Identify which cell holds the provided text, then report its (x, y) central coordinate. 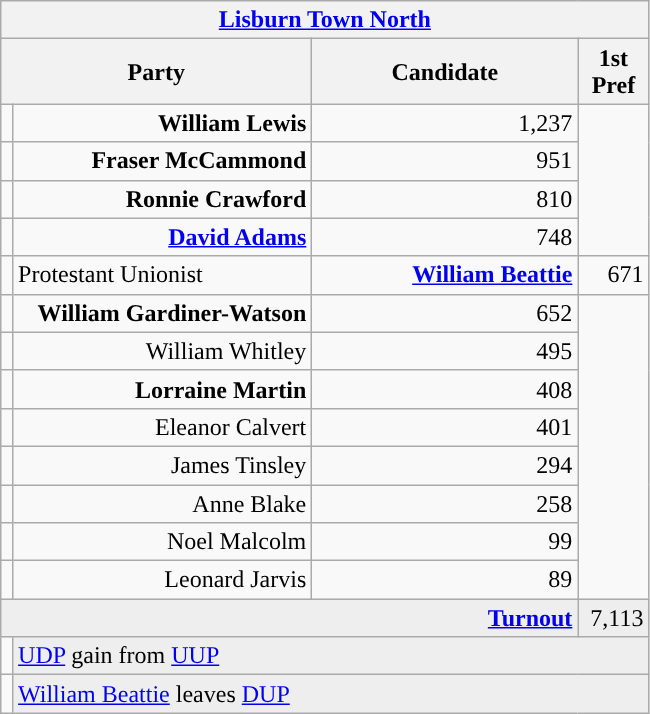
294 (445, 465)
William Whitley (162, 351)
Noel Malcolm (162, 542)
7,113 (614, 618)
Lisburn Town North (325, 20)
Leonard Jarvis (162, 580)
408 (445, 389)
Eleanor Calvert (162, 427)
UDP gain from UUP (331, 656)
William Lewis (162, 123)
Turnout (290, 618)
William Gardiner-Watson (162, 313)
James Tinsley (162, 465)
William Beattie leaves DUP (331, 694)
652 (445, 313)
Lorraine Martin (162, 389)
810 (445, 199)
Protestant Unionist (162, 275)
David Adams (162, 237)
99 (445, 542)
William Beattie (445, 275)
Fraser McCammond (162, 161)
401 (445, 427)
1,237 (445, 123)
89 (445, 580)
1st Pref (614, 72)
495 (445, 351)
Party (156, 72)
258 (445, 503)
Candidate (445, 72)
671 (614, 275)
951 (445, 161)
Ronnie Crawford (162, 199)
Anne Blake (162, 503)
748 (445, 237)
